Output the [x, y] coordinate of the center of the cell containing the given text.  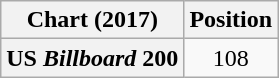
108 [231, 58]
Chart (2017) [92, 20]
US Billboard 200 [92, 58]
Position [231, 20]
